Capture the cell that displays the provided text and extract its [x, y] central coordinate. 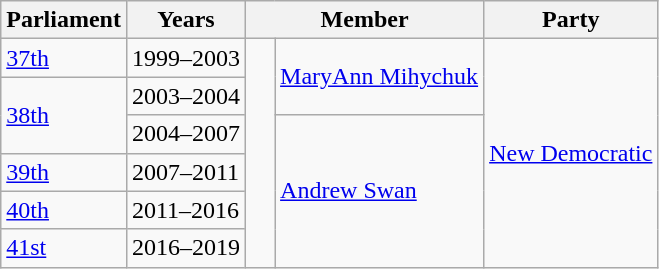
1999–2003 [186, 58]
MaryAnn Mihychuk [380, 77]
Andrew Swan [380, 191]
Parliament [64, 20]
38th [64, 115]
2016–2019 [186, 248]
2011–2016 [186, 210]
41st [64, 248]
2003–2004 [186, 96]
Party [571, 20]
39th [64, 172]
2007–2011 [186, 172]
40th [64, 210]
Years [186, 20]
37th [64, 58]
2004–2007 [186, 134]
New Democratic [571, 153]
Member [365, 20]
